Capture the cell that displays the provided text and extract its (x, y) central coordinate. 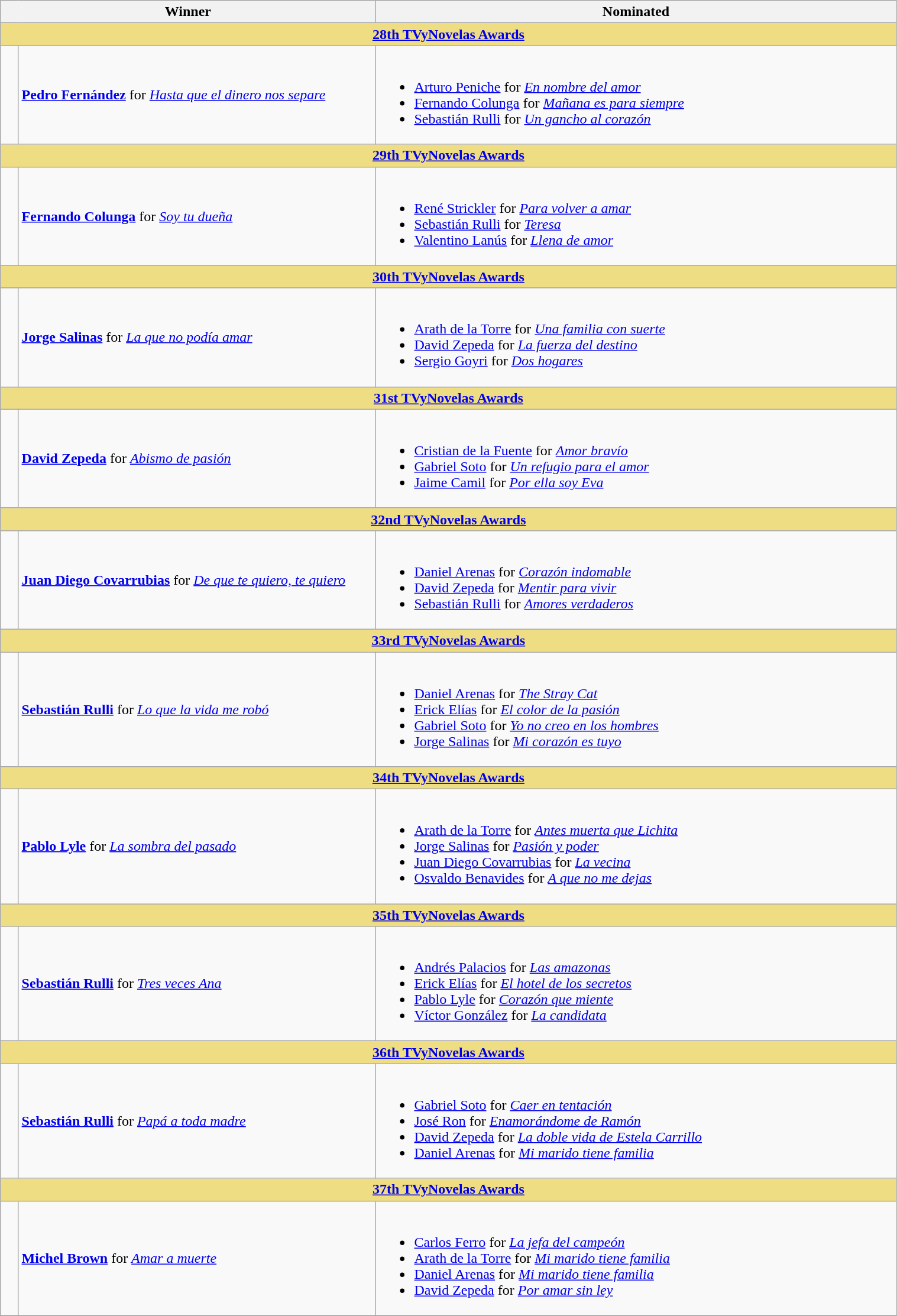
Sebastián Rulli for Tres veces Ana (197, 984)
33rd TVyNovelas Awards (448, 640)
Winner (188, 12)
32nd TVyNovelas Awards (448, 519)
Michel Brown for Amar a muerte (197, 1258)
Sebastián Rulli for Papá a toda madre (197, 1121)
David Zepeda for Abismo de pasión (197, 459)
Pedro Fernández for Hasta que el dinero nos separe (197, 95)
René Strickler for Para volver a amarSebastián Rulli for TeresaValentino Lanús for Llena de amor (636, 216)
Nominated (636, 12)
35th TVyNovelas Awards (448, 915)
34th TVyNovelas Awards (448, 778)
36th TVyNovelas Awards (448, 1052)
Arath de la Torre for Una familia con suerteDavid Zepeda for La fuerza del destinoSergio Goyri for Dos hogares (636, 337)
Fernando Colunga for Soy tu dueña (197, 216)
30th TVyNovelas Awards (448, 277)
Cristian de la Fuente for Amor bravíoGabriel Soto for Un refugio para el amorJaime Camil for Por ella soy Eva (636, 459)
Jorge Salinas for La que no podía amar (197, 337)
37th TVyNovelas Awards (448, 1189)
Juan Diego Covarrubias for De que te quiero, te quiero (197, 579)
Pablo Lyle for La sombra del pasado (197, 847)
Andrés Palacios for Las amazonasErick Elías for El hotel de los secretosPablo Lyle for Corazón que mienteVíctor González for La candidata (636, 984)
28th TVyNovelas Awards (448, 34)
Daniel Arenas for Corazón indomableDavid Zepeda for Mentir para vivirSebastián Rulli for Amores verdaderos (636, 579)
Daniel Arenas for The Stray CatErick Elías for El color de la pasiónGabriel Soto for Yo no creo en los hombresJorge Salinas for Mi corazón es tuyo (636, 709)
Sebastián Rulli for Lo que la vida me robó (197, 709)
31st TVyNovelas Awards (448, 398)
Arturo Peniche for En nombre del amorFernando Colunga for Mañana es para siempreSebastián Rulli for Un gancho al corazón (636, 95)
29th TVyNovelas Awards (448, 155)
